Search for the cell housing the specified text and yield its (x, y) center coordinate. 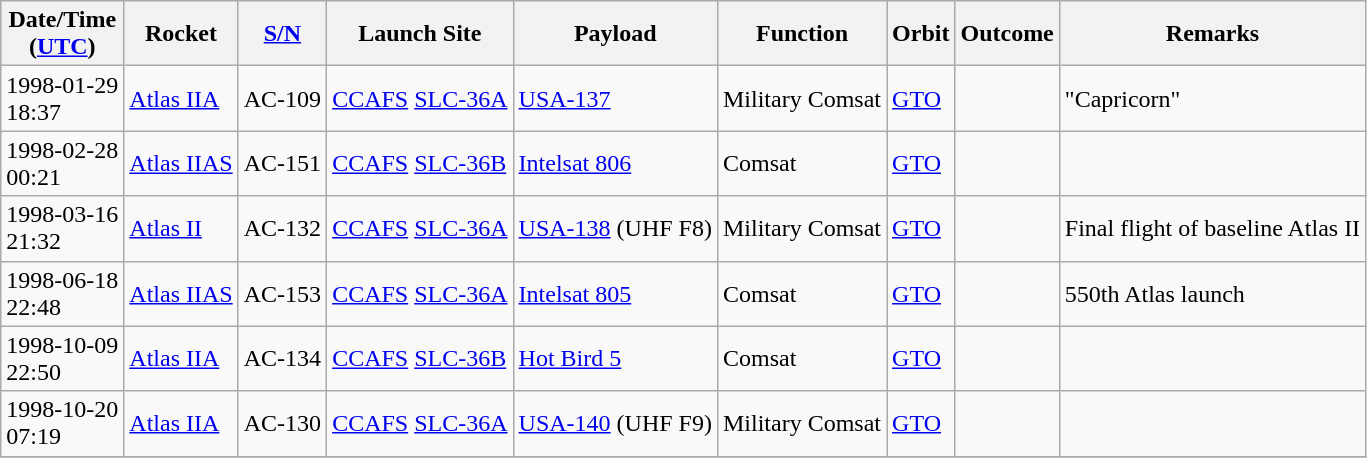
AC-151 (282, 164)
S/N (282, 34)
USA-140 (UHF F9) (615, 424)
AC-132 (282, 228)
Final flight of baseline Atlas II (1212, 228)
USA-137 (615, 98)
Intelsat 806 (615, 164)
USA-138 (UHF F8) (615, 228)
Payload (615, 34)
1998-10-0922:50 (62, 358)
Atlas II (181, 228)
1998-03-1621:32 (62, 228)
1998-02-2800:21 (62, 164)
Outcome (1007, 34)
"Capricorn" (1212, 98)
Date/Time(UTC) (62, 34)
AC-153 (282, 294)
1998-10-2007:19 (62, 424)
AC-130 (282, 424)
Function (802, 34)
Launch Site (420, 34)
Remarks (1212, 34)
1998-06-1822:48 (62, 294)
Orbit (921, 34)
AC-109 (282, 98)
1998-01-2918:37 (62, 98)
AC-134 (282, 358)
Rocket (181, 34)
550th Atlas launch (1212, 294)
Intelsat 805 (615, 294)
Hot Bird 5 (615, 358)
